Output the [X, Y] coordinate of the center of the cell containing the given text.  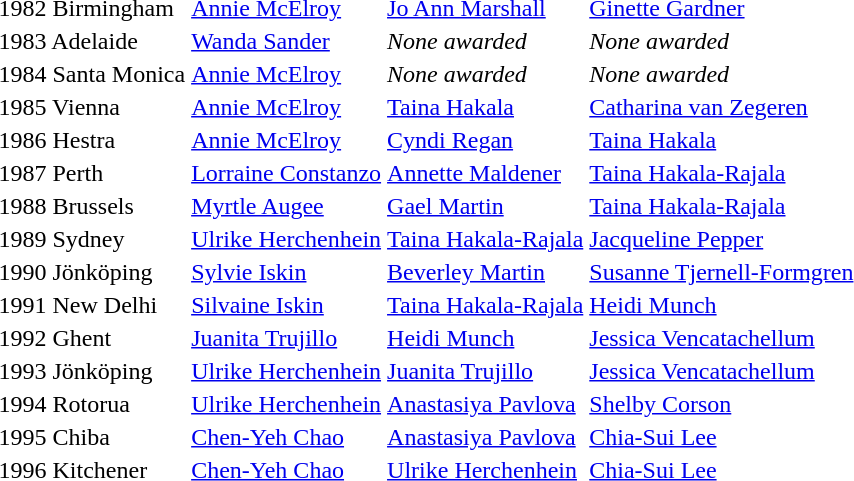
Silvaine Iskin [286, 305]
Annette Maldener [486, 173]
Heidi Munch [486, 338]
Lorraine Constanzo [286, 173]
Gael Martin [486, 206]
Sylvie Iskin [286, 272]
Wanda Sander [286, 41]
Beverley Martin [486, 272]
Chen-Yeh Chao [286, 437]
Taina Hakala [486, 107]
Myrtle Augee [286, 206]
Cyndi Regan [486, 140]
